Output the (X, Y) coordinate of the center of the cell containing the given text.  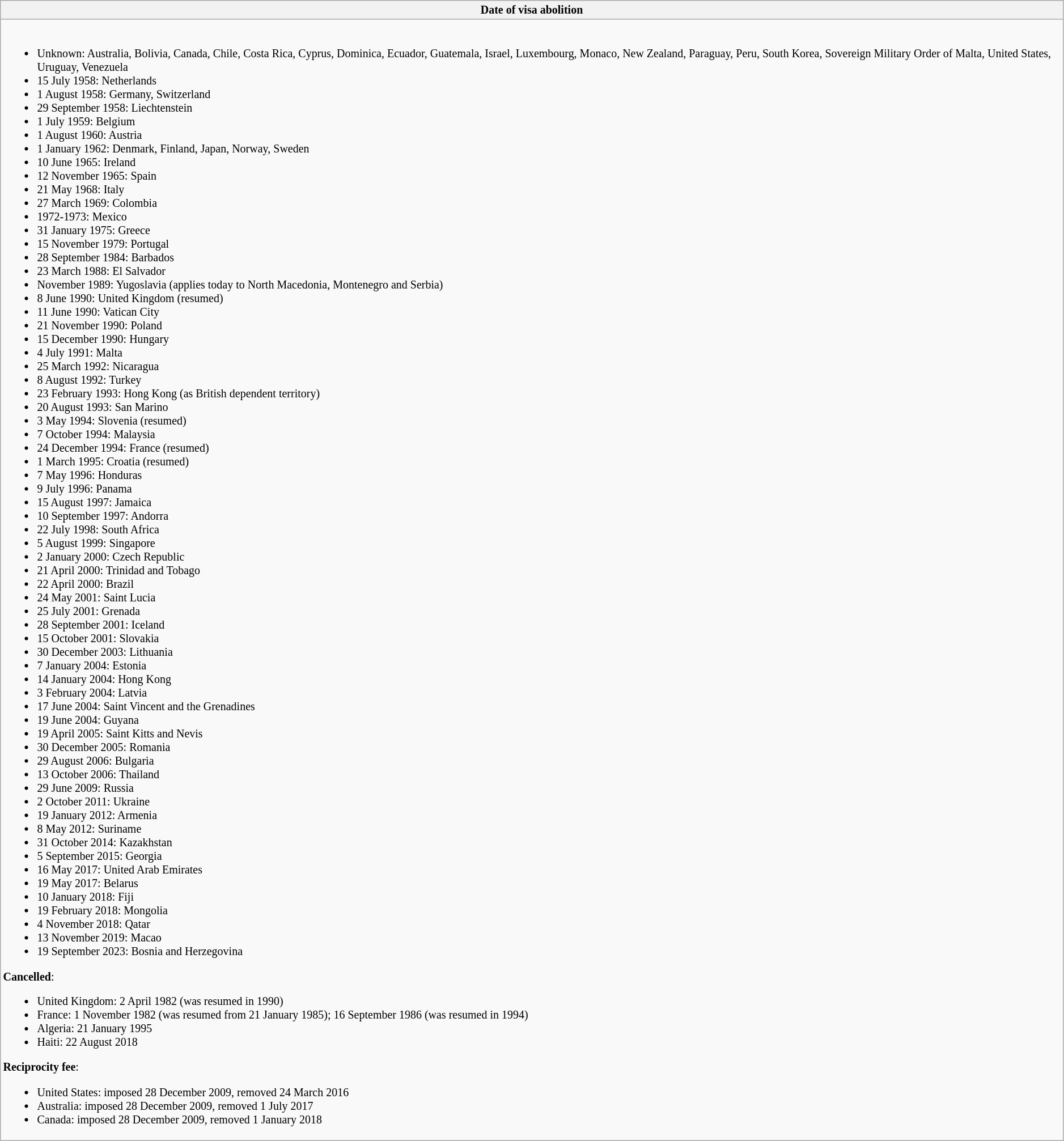
Date of visa abolition (532, 10)
